For the text-containing cell, return its midpoint in (X, Y) coordinate format. 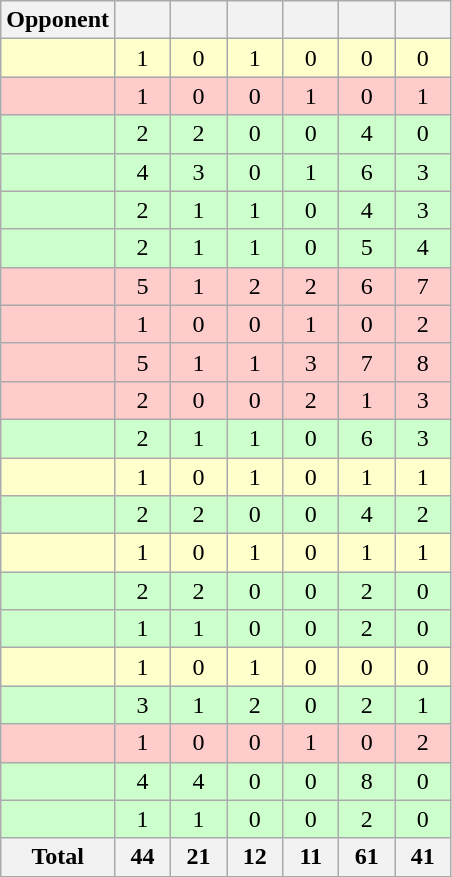
41 (423, 857)
44 (143, 857)
Opponent (58, 20)
Total (58, 857)
12 (255, 857)
11 (311, 857)
61 (367, 857)
21 (199, 857)
